Pinpoint the cell where the given text exists, returning its (X, Y) midpoint coordinate. 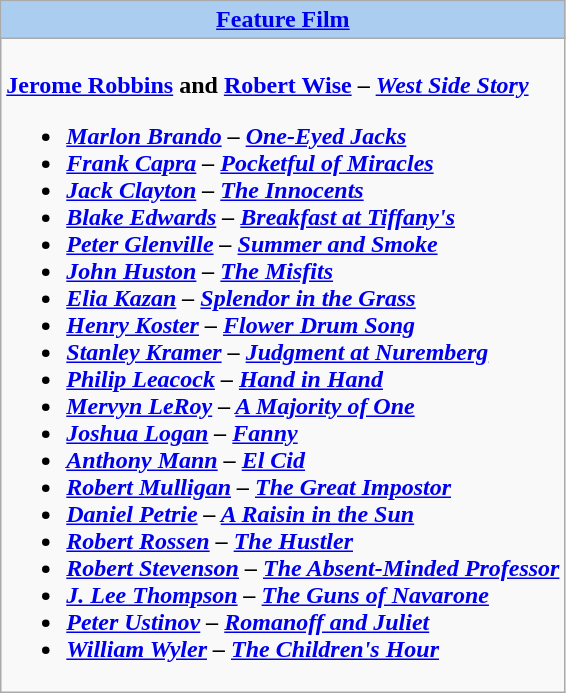
Feature Film (283, 20)
